Provide the (X, Y) coordinate of the cell's center where the given text is located.  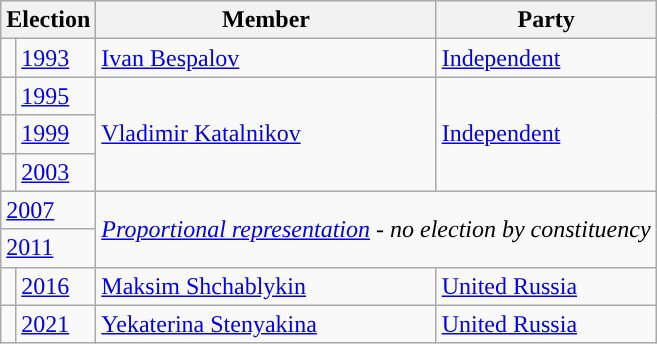
Ivan Bespalov (266, 58)
Election (48, 20)
2007 (48, 210)
Party (546, 20)
2011 (48, 248)
Maksim Shchablykin (266, 286)
1995 (56, 96)
1999 (56, 134)
2021 (56, 324)
1993 (56, 58)
Yekaterina Stenyakina (266, 324)
Vladimir Katalnikov (266, 134)
2003 (56, 172)
2016 (56, 286)
Proportional representation - no election by constituency (376, 229)
Member (266, 20)
